From the cell containing the given text, extract its center point as [x, y] coordinate. 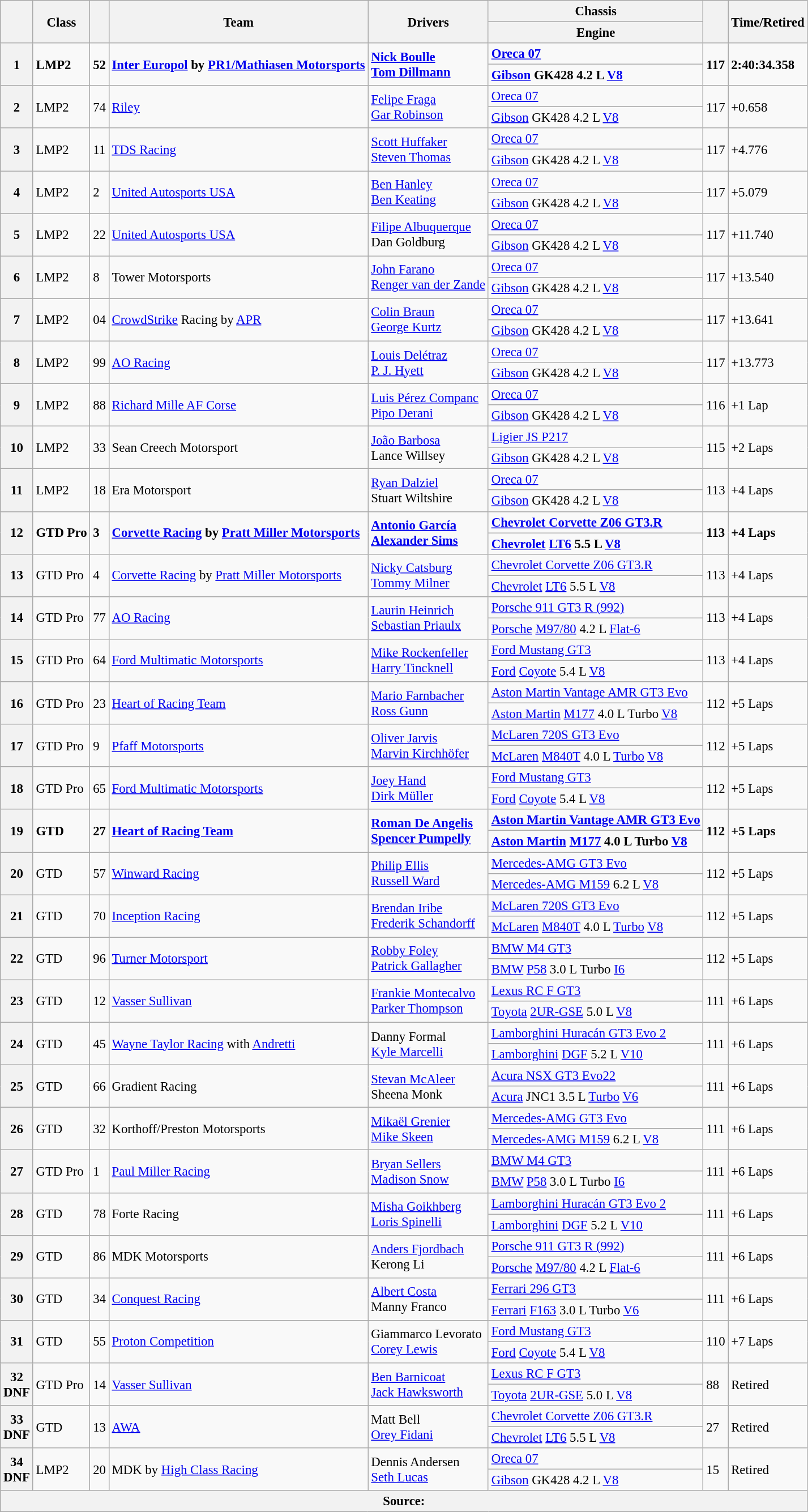
Roman De Angelis Spencer Pumpelly [428, 831]
CrowdStrike Racing by APR [238, 319]
Acura JNC1 3.5 L Turbo V6 [596, 1097]
Drivers [428, 22]
Oliver Jarvis Marvin Kirchhöfer [428, 745]
Team [238, 22]
Richard Mille AF Corse [238, 405]
32 [100, 1129]
Brendan Iribe Frederik Schandorff [428, 916]
Philip Ellis Russell Ward [428, 873]
+2 Laps [768, 447]
Class [61, 22]
70 [100, 916]
Korthoff/Preston Motorsports [238, 1129]
5 [17, 234]
Felipe Fraga Gar Robinson [428, 106]
Nick Boulle Tom Dillmann [428, 65]
Paul Miller Racing [238, 1171]
Filipe Albuquerque Dan Goldburg [428, 234]
Riley [238, 106]
Gradient Racing [238, 1086]
+13.641 [768, 319]
João Barbosa Lance Willsey [428, 447]
64 [100, 660]
Ligier JS P217 [596, 437]
77 [100, 618]
33 [100, 447]
17 [17, 745]
Anders Fjordbach Kerong Li [428, 1256]
Proton Competition [238, 1342]
116 [716, 405]
Acura NSX GT3 Evo22 [596, 1076]
Mario Farnbacher Ross Gunn [428, 703]
66 [100, 1086]
74 [100, 106]
Albert Costa Manny Franco [428, 1299]
+7 Laps [768, 1342]
16 [17, 703]
Nicky Catsburg Tommy Milner [428, 575]
Robby Foley Patrick Gallagher [428, 958]
Stevan McAleer Sheena Monk [428, 1086]
31 [17, 1342]
Dennis Andersen Seth Lucas [428, 1469]
Inception Racing [238, 916]
Danny Formal Kyle Marcelli [428, 1043]
TDS Racing [238, 150]
33DNF [17, 1427]
Scott Huffaker Steven Thomas [428, 150]
Chassis [596, 11]
96 [100, 958]
99 [100, 362]
Bryan Sellers Madison Snow [428, 1171]
Giammarco Levorato Corey Lewis [428, 1342]
34 [100, 1299]
2:40:34.358 [768, 65]
MDK by High Class Racing [238, 1469]
115 [716, 447]
Ferrari F163 3.0 L Turbo V6 [596, 1310]
Antonio García Alexander Sims [428, 532]
Mikaël Grenier Mike Skeen [428, 1129]
65 [100, 788]
Pfaff Motorsports [238, 745]
+13.540 [768, 277]
Ben Barnicoat Jack Hawksworth [428, 1384]
+5.079 [768, 193]
Engine [596, 33]
34DNF [17, 1469]
25 [17, 1086]
Colin Braun George Kurtz [428, 319]
86 [100, 1256]
Inter Europol by PR1/Mathiasen Motorsports [238, 65]
Winward Racing [238, 873]
24 [17, 1043]
30 [17, 1299]
MDK Motorsports [238, 1256]
+0.658 [768, 106]
21 [17, 916]
Era Motorsport [238, 490]
Conquest Racing [238, 1299]
10 [17, 447]
29 [17, 1256]
Time/Retired [768, 22]
AWA [238, 1427]
+11.740 [768, 234]
Wayne Taylor Racing with Andretti [238, 1043]
04 [100, 319]
Laurin Heinrich Sebastian Priaulx [428, 618]
26 [17, 1129]
45 [100, 1043]
57 [100, 873]
Source: [404, 1501]
Luis Pérez Companc Pipo Derani [428, 405]
32DNF [17, 1384]
7 [17, 319]
Matt Bell Orey Fidani [428, 1427]
Tower Motorsports [238, 277]
John Farano Renger van der Zande [428, 277]
Ben Hanley Ben Keating [428, 193]
Ryan Dalziel Stuart Wiltshire [428, 490]
Forte Racing [238, 1214]
Mike Rockenfeller Harry Tincknell [428, 660]
19 [17, 831]
+1 Lap [768, 405]
Sean Creech Motorsport [238, 447]
Ferrari 296 GT3 [596, 1289]
Misha Goikhberg Loris Spinelli [428, 1214]
110 [716, 1342]
+4.776 [768, 150]
+13.773 [768, 362]
Turner Motorsport [238, 958]
6 [17, 277]
Louis Delétraz P. J. Hyett [428, 362]
52 [100, 65]
55 [100, 1342]
Frankie Montecalvo Parker Thompson [428, 1001]
28 [17, 1214]
78 [100, 1214]
Joey Hand Dirk Müller [428, 788]
